Extract the [X, Y] coordinate from the center of the cell holding the provided text.  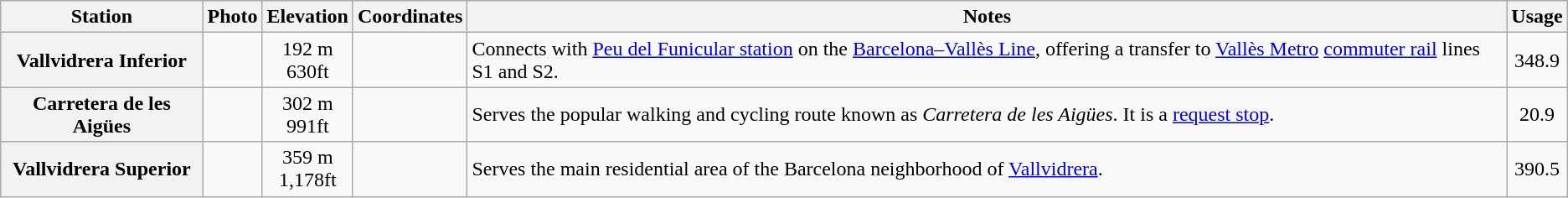
Serves the main residential area of the Barcelona neighborhood of Vallvidrera. [987, 169]
348.9 [1537, 60]
Carretera de les Aigües [102, 114]
Serves the popular walking and cycling route known as Carretera de les Aigües. It is a request stop. [987, 114]
20.9 [1537, 114]
Coordinates [410, 17]
Station [102, 17]
Vallvidrera Superior [102, 169]
390.5 [1537, 169]
302 m 991ft [307, 114]
Elevation [307, 17]
Notes [987, 17]
192 m 630ft [307, 60]
Photo [233, 17]
359 m 1,178ft [307, 169]
Vallvidrera Inferior [102, 60]
Connects with Peu del Funicular station on the Barcelona–Vallès Line, offering a transfer to Vallès Metro commuter rail lines S1 and S2. [987, 60]
Usage [1537, 17]
